Extract the (x, y) coordinate from the center of the cell holding the provided text.  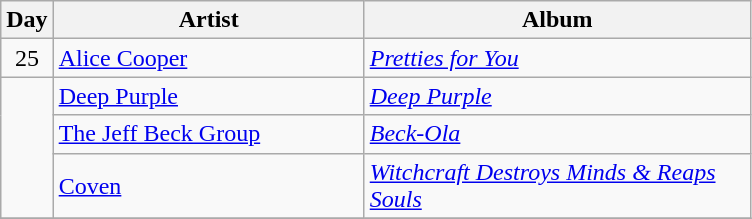
Album (557, 20)
Day (27, 20)
Artist (208, 20)
Pretties for You (557, 58)
25 (27, 58)
The Jeff Beck Group (208, 134)
Witchcraft Destroys Minds & Reaps Souls (557, 186)
Alice Cooper (208, 58)
Coven (208, 186)
Beck-Ola (557, 134)
